From the cell containing the given text, extract its center point as (X, Y) coordinate. 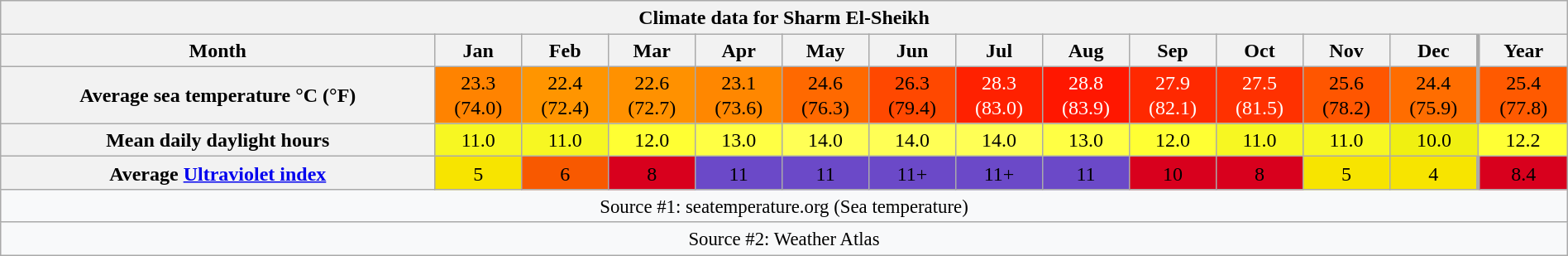
22.4(72.4) (566, 94)
10.0 (1434, 140)
Mean daily daylight hours (218, 140)
Sep (1173, 51)
Oct (1260, 51)
8.4 (1523, 173)
Jun (913, 51)
Aug (1087, 51)
25.4(77.8) (1523, 94)
Average Ultraviolet index (218, 173)
6 (566, 173)
Dec (1434, 51)
24.6(76.3) (825, 94)
27.9(82.1) (1173, 94)
Nov (1346, 51)
28.3(83.0) (999, 94)
Year (1523, 51)
10 (1173, 173)
Average sea temperature °C (°F) (218, 94)
12.2 (1523, 140)
Source #1: seatemperature.org (Sea temperature) (784, 205)
24.4(75.9) (1434, 94)
Month (218, 51)
Climate data for Sharm El-Sheikh (784, 17)
Apr (739, 51)
28.8(83.9) (1087, 94)
27.5(81.5) (1260, 94)
25.6(78.2) (1346, 94)
26.3(79.4) (913, 94)
Source #2: Weather Atlas (784, 239)
Mar (652, 51)
May (825, 51)
22.6(72.7) (652, 94)
23.3(74.0) (478, 94)
4 (1434, 173)
Jul (999, 51)
23.1(73.6) (739, 94)
Feb (566, 51)
Jan (478, 51)
